Capture the cell that displays the provided text and extract its [x, y] central coordinate. 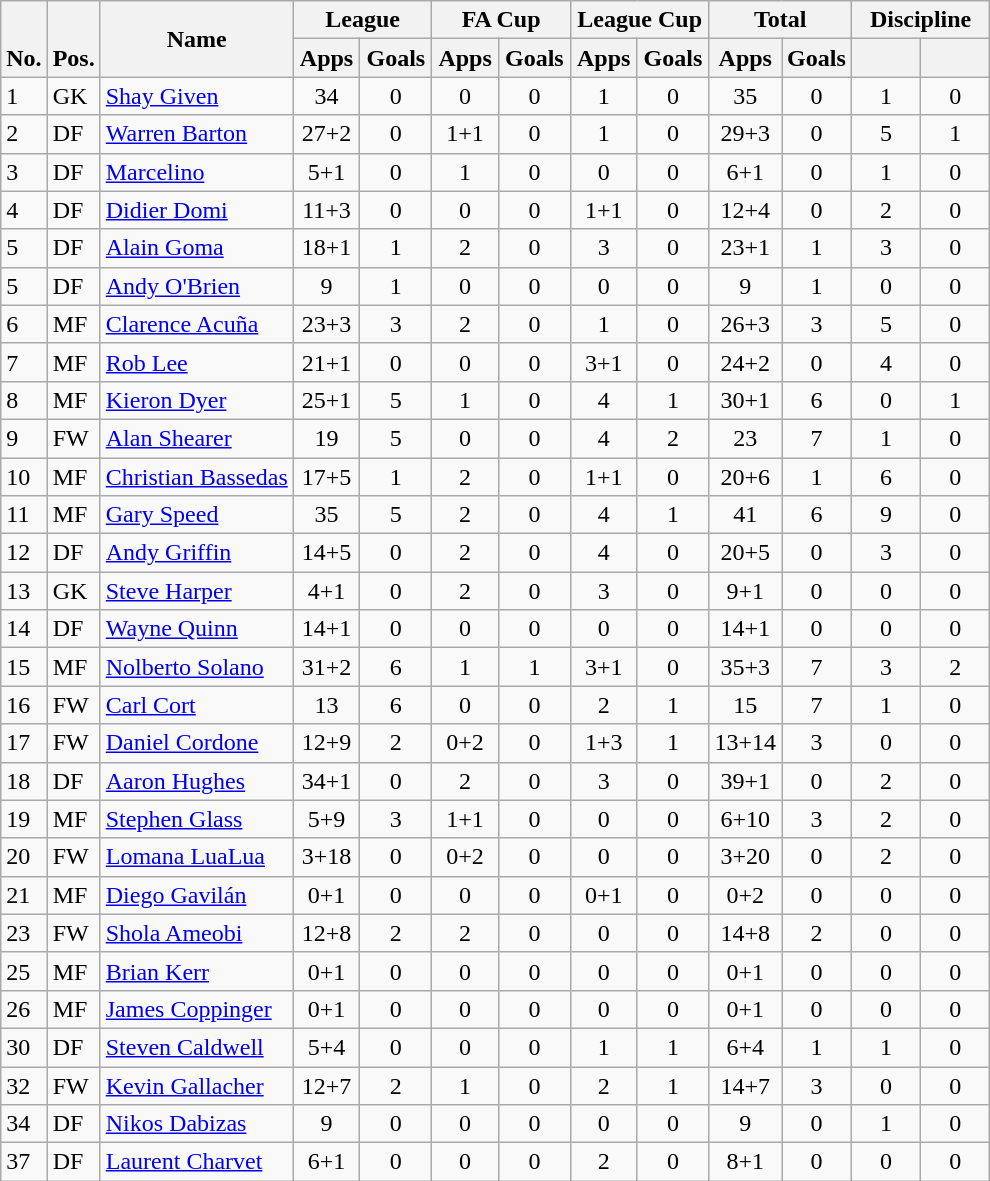
Nolberto Solano [196, 667]
Steven Caldwell [196, 1047]
32 [24, 1085]
Nikos Dabizas [196, 1124]
8+1 [746, 1162]
Name [196, 39]
Diego Gavilán [196, 895]
14+5 [326, 553]
FA Cup [502, 20]
Carl Cort [196, 705]
Andy O'Brien [196, 286]
31+2 [326, 667]
Lomana LuaLua [196, 857]
16 [24, 705]
6+10 [746, 819]
11+3 [326, 210]
11 [24, 515]
41 [746, 515]
21+1 [326, 362]
Wayne Quinn [196, 629]
Shay Given [196, 96]
Kieron Dyer [196, 400]
9+1 [746, 591]
17 [24, 743]
Steve Harper [196, 591]
21 [24, 895]
James Coppinger [196, 1009]
League Cup [640, 20]
23+1 [746, 248]
8 [24, 400]
Marcelino [196, 172]
Brian Kerr [196, 971]
20+6 [746, 477]
26 [24, 1009]
34+1 [326, 781]
Total [780, 20]
20+5 [746, 553]
18 [24, 781]
4+1 [326, 591]
6+4 [746, 1047]
14+7 [746, 1085]
Christian Bassedas [196, 477]
18+1 [326, 248]
10 [24, 477]
12+8 [326, 933]
5+9 [326, 819]
27+2 [326, 134]
14 [24, 629]
Alain Goma [196, 248]
Pos. [74, 39]
Rob Lee [196, 362]
Alan Shearer [196, 438]
12+4 [746, 210]
25+1 [326, 400]
Shola Ameobi [196, 933]
37 [24, 1162]
Stephen Glass [196, 819]
25 [24, 971]
League [362, 20]
12 [24, 553]
Laurent Charvet [196, 1162]
Aaron Hughes [196, 781]
17+5 [326, 477]
Discipline [920, 20]
Gary Speed [196, 515]
No. [24, 39]
30+1 [746, 400]
14+8 [746, 933]
5+4 [326, 1047]
39+1 [746, 781]
12+7 [326, 1085]
Warren Barton [196, 134]
Andy Griffin [196, 553]
35+3 [746, 667]
24+2 [746, 362]
29+3 [746, 134]
3+20 [746, 857]
13+14 [746, 743]
3+18 [326, 857]
30 [24, 1047]
5+1 [326, 172]
26+3 [746, 324]
Didier Domi [196, 210]
Clarence Acuña [196, 324]
20 [24, 857]
1+3 [604, 743]
Kevin Gallacher [196, 1085]
Daniel Cordone [196, 743]
23+3 [326, 324]
12+9 [326, 743]
